Return (X, Y) of the center of cell containing provided text 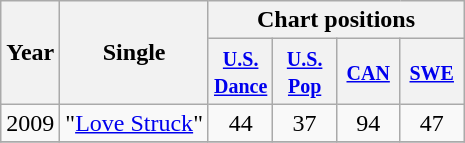
2009 (30, 123)
37 (305, 123)
CAN (368, 72)
Chart positions (336, 20)
44 (240, 123)
47 (432, 123)
Year (30, 52)
SWE (432, 72)
"Love Struck" (134, 123)
Single (134, 52)
U.S. Pop (305, 72)
94 (368, 123)
U.S. Dance (240, 72)
